Search for the cell housing the specified text and yield its (X, Y) center coordinate. 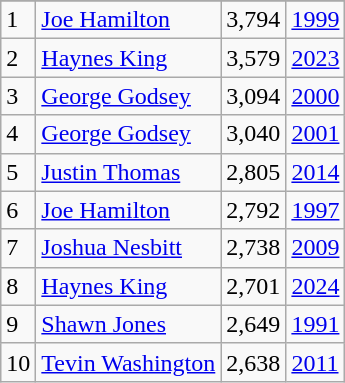
Justin Thomas (128, 172)
6 (18, 210)
2001 (316, 134)
1 (18, 20)
2,738 (254, 248)
2,649 (254, 324)
1997 (316, 210)
3,794 (254, 20)
3,094 (254, 96)
2009 (316, 248)
10 (18, 362)
2 (18, 58)
9 (18, 324)
3,579 (254, 58)
Tevin Washington (128, 362)
5 (18, 172)
2023 (316, 58)
3 (18, 96)
2,638 (254, 362)
8 (18, 286)
3,040 (254, 134)
4 (18, 134)
Joshua Nesbitt (128, 248)
2011 (316, 362)
Shawn Jones (128, 324)
2,805 (254, 172)
2024 (316, 286)
2,792 (254, 210)
1999 (316, 20)
2,701 (254, 286)
2000 (316, 96)
7 (18, 248)
1991 (316, 324)
2014 (316, 172)
